Return (x, y) of the center of cell containing provided text 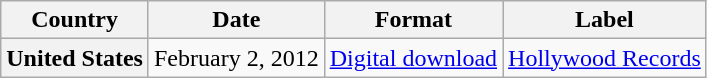
February 2, 2012 (236, 58)
Date (236, 20)
Label (605, 20)
Digital download (413, 58)
Country (75, 20)
Format (413, 20)
Hollywood Records (605, 58)
United States (75, 58)
